Extract the (x, y) coordinate from the center of the cell holding the provided text.  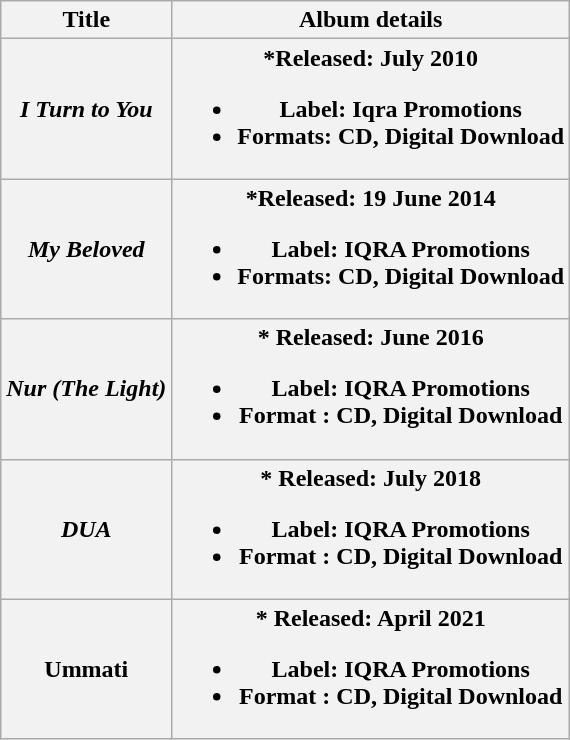
DUA (86, 529)
Album details (371, 20)
I Turn to You (86, 109)
Nur (The Light) (86, 389)
*Released: July 2010Label: Iqra PromotionsFormats: CD, Digital Download (371, 109)
Ummati (86, 669)
* Released: July 2018Label: IQRA PromotionsFormat : CD, Digital Download (371, 529)
Title (86, 20)
* Released: June 2016Label: IQRA PromotionsFormat : CD, Digital Download (371, 389)
* Released: April 2021Label: IQRA PromotionsFormat : CD, Digital Download (371, 669)
My Beloved (86, 249)
*Released: 19 June 2014Label: IQRA PromotionsFormats: CD, Digital Download (371, 249)
